Identify which cell holds the provided text, then report its (x, y) central coordinate. 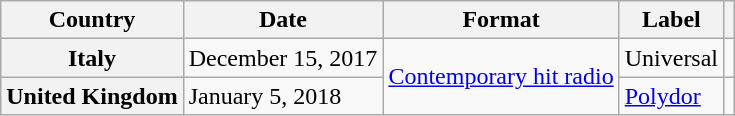
Label (671, 20)
Format (501, 20)
Italy (92, 58)
Polydor (671, 96)
Date (283, 20)
December 15, 2017 (283, 58)
United Kingdom (92, 96)
January 5, 2018 (283, 96)
Universal (671, 58)
Contemporary hit radio (501, 77)
Country (92, 20)
